Pinpoint the cell where the given text exists, returning its (X, Y) midpoint coordinate. 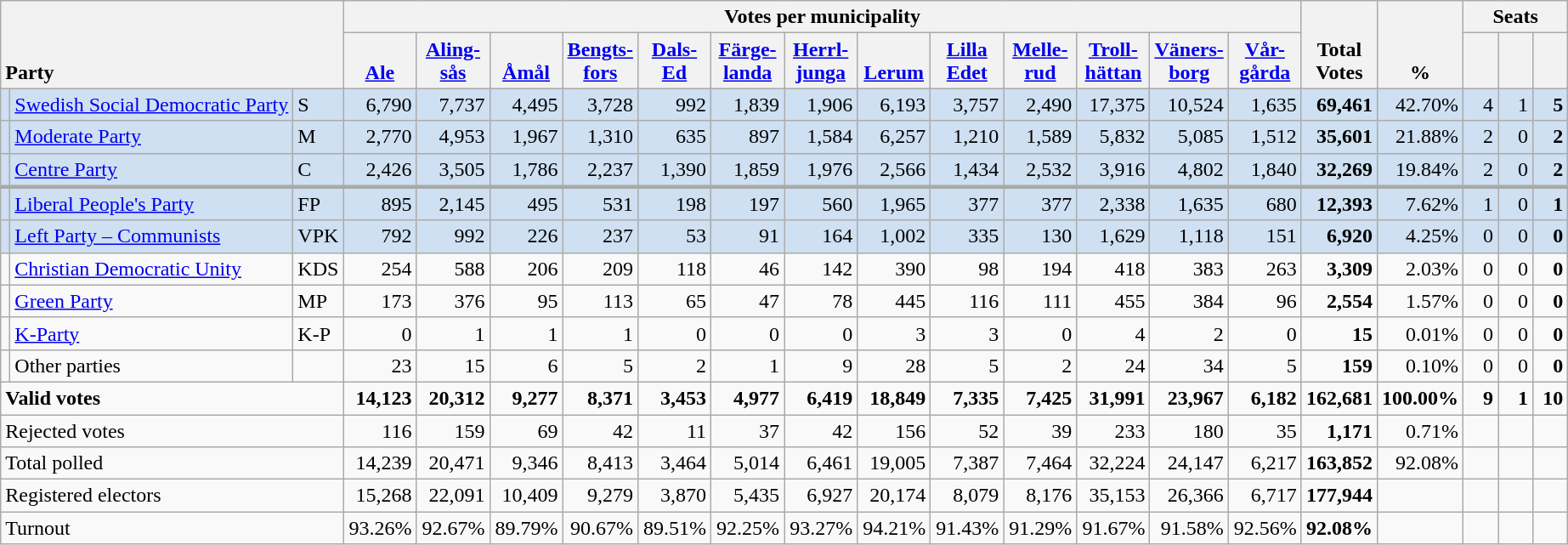
14,123 (380, 398)
6,193 (894, 105)
1,840 (1265, 170)
20,312 (453, 398)
37 (748, 431)
6,217 (1265, 463)
8,371 (600, 398)
0.10% (1419, 366)
Aling- sås (453, 61)
Dals- Ed (674, 61)
226 (526, 236)
39 (1040, 431)
9,277 (526, 398)
Lilla Edet (967, 61)
3,870 (674, 496)
1,839 (748, 105)
8,176 (1040, 496)
10,409 (526, 496)
14,239 (380, 463)
Total polled (172, 463)
78 (821, 301)
206 (526, 269)
113 (600, 301)
K-P (318, 333)
263 (1265, 269)
Turnout (172, 528)
6 (526, 366)
173 (380, 301)
1,210 (967, 137)
Åmål (526, 61)
635 (674, 137)
6,790 (380, 105)
26,366 (1189, 496)
32,269 (1339, 170)
7,335 (967, 398)
163,852 (1339, 463)
Valid votes (172, 398)
89.51% (674, 528)
2,532 (1040, 170)
S (318, 105)
10 (1550, 398)
15,268 (380, 496)
2,566 (894, 170)
Rejected votes (172, 431)
Lerum (894, 61)
7,425 (1040, 398)
2.03% (1419, 269)
2,145 (453, 204)
Melle- rud (1040, 61)
M (318, 137)
22,091 (453, 496)
95 (526, 301)
1,859 (748, 170)
118 (674, 269)
9,346 (526, 463)
588 (453, 269)
19,005 (894, 463)
156 (894, 431)
1,310 (600, 137)
Votes per municipality (823, 17)
4,802 (1189, 170)
6,927 (821, 496)
897 (748, 137)
1,434 (967, 170)
1,786 (526, 170)
680 (1265, 204)
C (318, 170)
3,757 (967, 105)
162,681 (1339, 398)
35,601 (1339, 137)
8,413 (600, 463)
455 (1113, 301)
164 (821, 236)
100.00% (1419, 398)
93.27% (821, 528)
3,728 (600, 105)
9,279 (600, 496)
Green Party (151, 301)
7,387 (967, 463)
17,375 (1113, 105)
7,464 (1040, 463)
7.62% (1419, 204)
Vår- gårda (1265, 61)
11 (674, 431)
384 (1189, 301)
3,505 (453, 170)
92.25% (748, 528)
6,461 (821, 463)
Registered electors (172, 496)
53 (674, 236)
31,991 (1113, 398)
7,737 (453, 105)
233 (1113, 431)
K-Party (151, 333)
MP (318, 301)
FP (318, 204)
6,182 (1265, 398)
6,717 (1265, 496)
130 (1040, 236)
1,171 (1339, 431)
65 (674, 301)
3,464 (674, 463)
2,426 (380, 170)
495 (526, 204)
1,629 (1113, 236)
Liberal People's Party (151, 204)
94.21% (894, 528)
142 (821, 269)
46 (748, 269)
445 (894, 301)
Troll- hättan (1113, 61)
Väners- borg (1189, 61)
89.79% (526, 528)
28 (894, 366)
92.67% (453, 528)
% (1419, 44)
98 (967, 269)
1,512 (1265, 137)
1,118 (1189, 236)
792 (380, 236)
KDS (318, 269)
2,338 (1113, 204)
1,967 (526, 137)
Christian Democratic Unity (151, 269)
2,490 (1040, 105)
Total Votes (1339, 44)
194 (1040, 269)
93.26% (380, 528)
35,153 (1113, 496)
1,906 (821, 105)
52 (967, 431)
560 (821, 204)
6,419 (821, 398)
197 (748, 204)
Seats (1516, 17)
18,849 (894, 398)
23 (380, 366)
4,953 (453, 137)
3,309 (1339, 269)
90.67% (600, 528)
96 (1265, 301)
111 (1040, 301)
23,967 (1189, 398)
1,965 (894, 204)
180 (1189, 431)
5,435 (748, 496)
4,977 (748, 398)
Färge- landa (748, 61)
VPK (318, 236)
69 (526, 431)
24,147 (1189, 463)
20,471 (453, 463)
254 (380, 269)
69,461 (1339, 105)
92.56% (1265, 528)
6,257 (894, 137)
91.43% (967, 528)
Herrl- junga (821, 61)
Moderate Party (151, 137)
10,524 (1189, 105)
2,237 (600, 170)
21.88% (1419, 137)
Swedish Social Democratic Party (151, 105)
5,014 (748, 463)
91 (748, 236)
4.25% (1419, 236)
177,944 (1339, 496)
4,495 (526, 105)
383 (1189, 269)
12,393 (1339, 204)
Left Party – Communists (151, 236)
2,554 (1339, 301)
91.29% (1040, 528)
335 (967, 236)
Ale (380, 61)
198 (674, 204)
209 (600, 269)
34 (1189, 366)
531 (600, 204)
2,770 (380, 137)
5,085 (1189, 137)
5,832 (1113, 137)
1,002 (894, 236)
418 (1113, 269)
0.01% (1419, 333)
91.58% (1189, 528)
3,916 (1113, 170)
1,584 (821, 137)
24 (1113, 366)
151 (1265, 236)
895 (380, 204)
1,976 (821, 170)
35 (1265, 431)
Centre Party (151, 170)
Party (172, 44)
32,224 (1113, 463)
20,174 (894, 496)
1.57% (1419, 301)
0.71% (1419, 431)
47 (748, 301)
1,589 (1040, 137)
3,453 (674, 398)
390 (894, 269)
19.84% (1419, 170)
42.70% (1419, 105)
376 (453, 301)
8,079 (967, 496)
91.67% (1113, 528)
1,390 (674, 170)
237 (600, 236)
Other parties (151, 366)
Bengts- fors (600, 61)
6,920 (1339, 236)
